Return the [x, y] coordinate for the center point of the cell that contains the specified text.  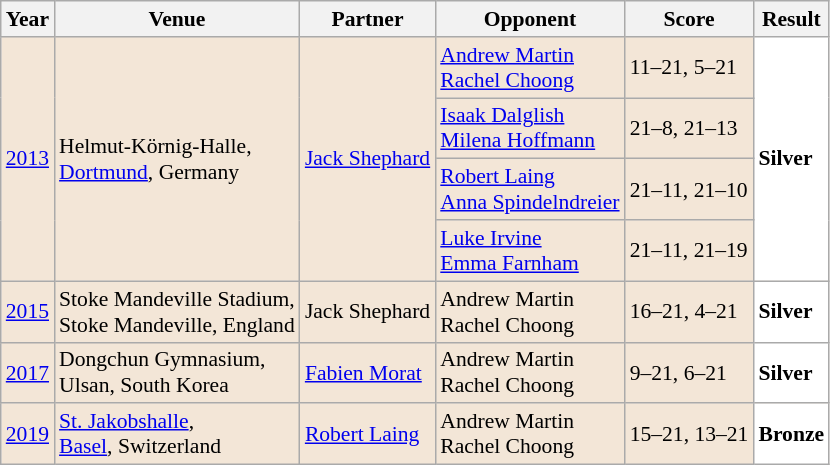
2019 [28, 434]
2017 [28, 372]
Robert Laing [368, 434]
Opponent [530, 19]
Partner [368, 19]
2015 [28, 312]
Stoke Mandeville Stadium,Stoke Mandeville, England [177, 312]
Luke Irvine Emma Farnham [530, 250]
Venue [177, 19]
Year [28, 19]
Bronze [791, 434]
21–8, 21–13 [690, 128]
21–11, 21–10 [690, 190]
15–21, 13–21 [690, 434]
Score [690, 19]
Result [791, 19]
21–11, 21–19 [690, 250]
11–21, 5–21 [690, 68]
2013 [28, 159]
St. Jakobshalle,Basel, Switzerland [177, 434]
Dongchun Gymnasium,Ulsan, South Korea [177, 372]
Fabien Morat [368, 372]
9–21, 6–21 [690, 372]
16–21, 4–21 [690, 312]
Isaak Dalglish Milena Hoffmann [530, 128]
Robert Laing Anna Spindelndreier [530, 190]
Helmut-Körnig-Halle,Dortmund, Germany [177, 159]
